For the text-containing cell, return its midpoint in [x, y] coordinate format. 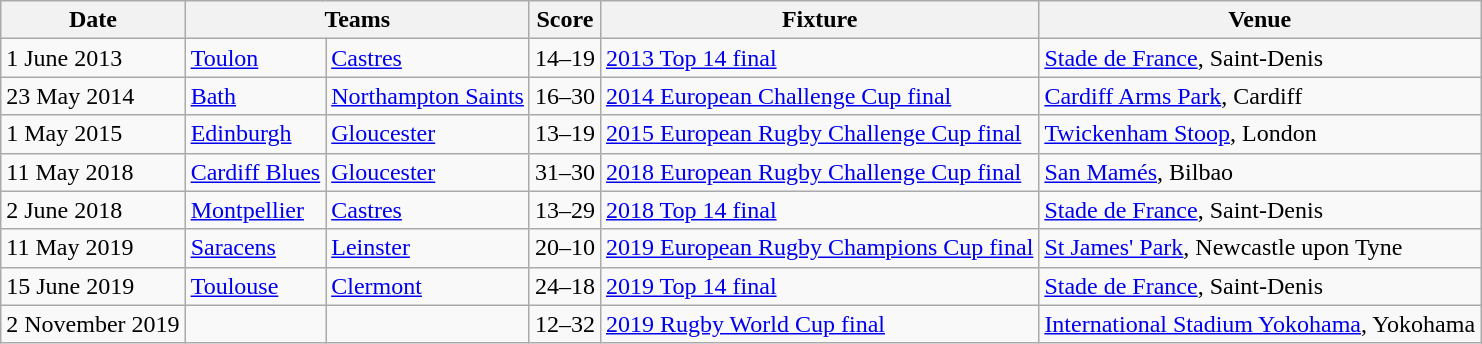
2015 European Rugby Challenge Cup final [819, 134]
Cardiff Blues [256, 172]
11 May 2019 [93, 248]
2 June 2018 [93, 210]
23 May 2014 [93, 96]
15 June 2019 [93, 286]
Teams [357, 20]
Venue [1260, 20]
Leinster [428, 248]
20–10 [564, 248]
Date [93, 20]
International Stadium Yokohama, Yokohama [1260, 324]
13–29 [564, 210]
2018 Top 14 final [819, 210]
Cardiff Arms Park, Cardiff [1260, 96]
11 May 2018 [93, 172]
2019 Top 14 final [819, 286]
2014 European Challenge Cup final [819, 96]
Saracens [256, 248]
2013 Top 14 final [819, 58]
Edinburgh [256, 134]
12–32 [564, 324]
2018 European Rugby Challenge Cup final [819, 172]
13–19 [564, 134]
Fixture [819, 20]
31–30 [564, 172]
Montpellier [256, 210]
Score [564, 20]
Toulouse [256, 286]
1 June 2013 [93, 58]
14–19 [564, 58]
2019 European Rugby Champions Cup final [819, 248]
Toulon [256, 58]
Northampton Saints [428, 96]
2 November 2019 [93, 324]
1 May 2015 [93, 134]
St James' Park, Newcastle upon Tyne [1260, 248]
2019 Rugby World Cup final [819, 324]
24–18 [564, 286]
16–30 [564, 96]
Bath [256, 96]
Clermont [428, 286]
San Mamés, Bilbao [1260, 172]
Twickenham Stoop, London [1260, 134]
